Search for the cell housing the specified text and yield its (X, Y) center coordinate. 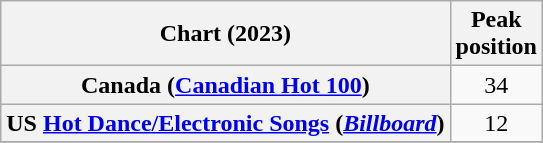
Chart (2023) (226, 34)
Peakposition (496, 34)
34 (496, 85)
12 (496, 123)
Canada (Canadian Hot 100) (226, 85)
US Hot Dance/Electronic Songs (Billboard) (226, 123)
